Scan for the cell matching the given text and deliver its [x, y] coordinate at center. 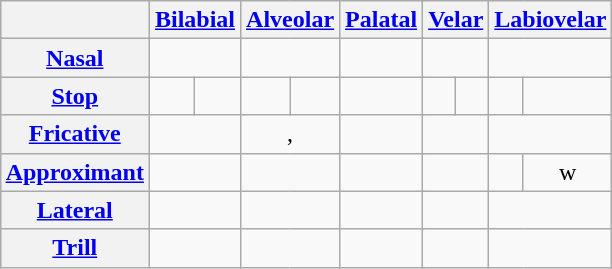
Trill [74, 248]
Nasal [74, 58]
Approximant [74, 172]
w [568, 172]
Palatal [382, 20]
Velar [456, 20]
, [290, 134]
Lateral [74, 210]
Alveolar [290, 20]
Stop [74, 96]
Bilabial [194, 20]
Labiovelar [550, 20]
Fricative [74, 134]
